Find where the given text appears and provide that cell's center as (x, y) coordinate. 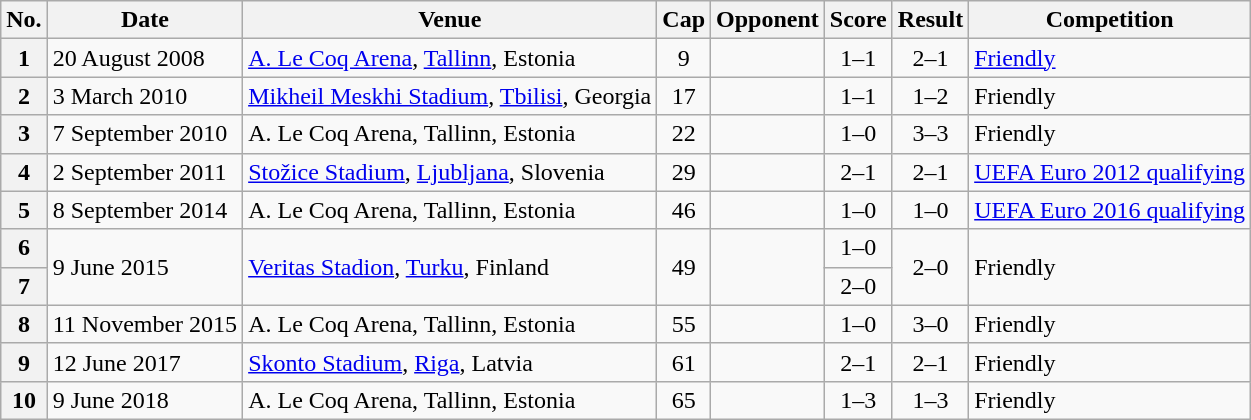
55 (684, 324)
61 (684, 362)
3–3 (930, 134)
2 September 2011 (144, 172)
7 September 2010 (144, 134)
4 (24, 172)
Venue (450, 20)
6 (24, 248)
9 June 2015 (144, 267)
UEFA Euro 2012 qualifying (1110, 172)
10 (24, 400)
12 June 2017 (144, 362)
9 June 2018 (144, 400)
22 (684, 134)
8 (24, 324)
5 (24, 210)
29 (684, 172)
Opponent (768, 20)
1 (24, 58)
No. (24, 20)
Skonto Stadium, Riga, Latvia (450, 362)
Stožice Stadium, Ljubljana, Slovenia (450, 172)
11 November 2015 (144, 324)
Veritas Stadion, Turku, Finland (450, 267)
7 (24, 286)
UEFA Euro 2016 qualifying (1110, 210)
2 (24, 96)
3 March 2010 (144, 96)
46 (684, 210)
65 (684, 400)
Mikheil Meskhi Stadium, Tbilisi, Georgia (450, 96)
Competition (1110, 20)
17 (684, 96)
8 September 2014 (144, 210)
49 (684, 267)
20 August 2008 (144, 58)
3–0 (930, 324)
Score (858, 20)
1–2 (930, 96)
Cap (684, 20)
Result (930, 20)
3 (24, 134)
Date (144, 20)
